Search for the cell housing the specified text and yield its (x, y) center coordinate. 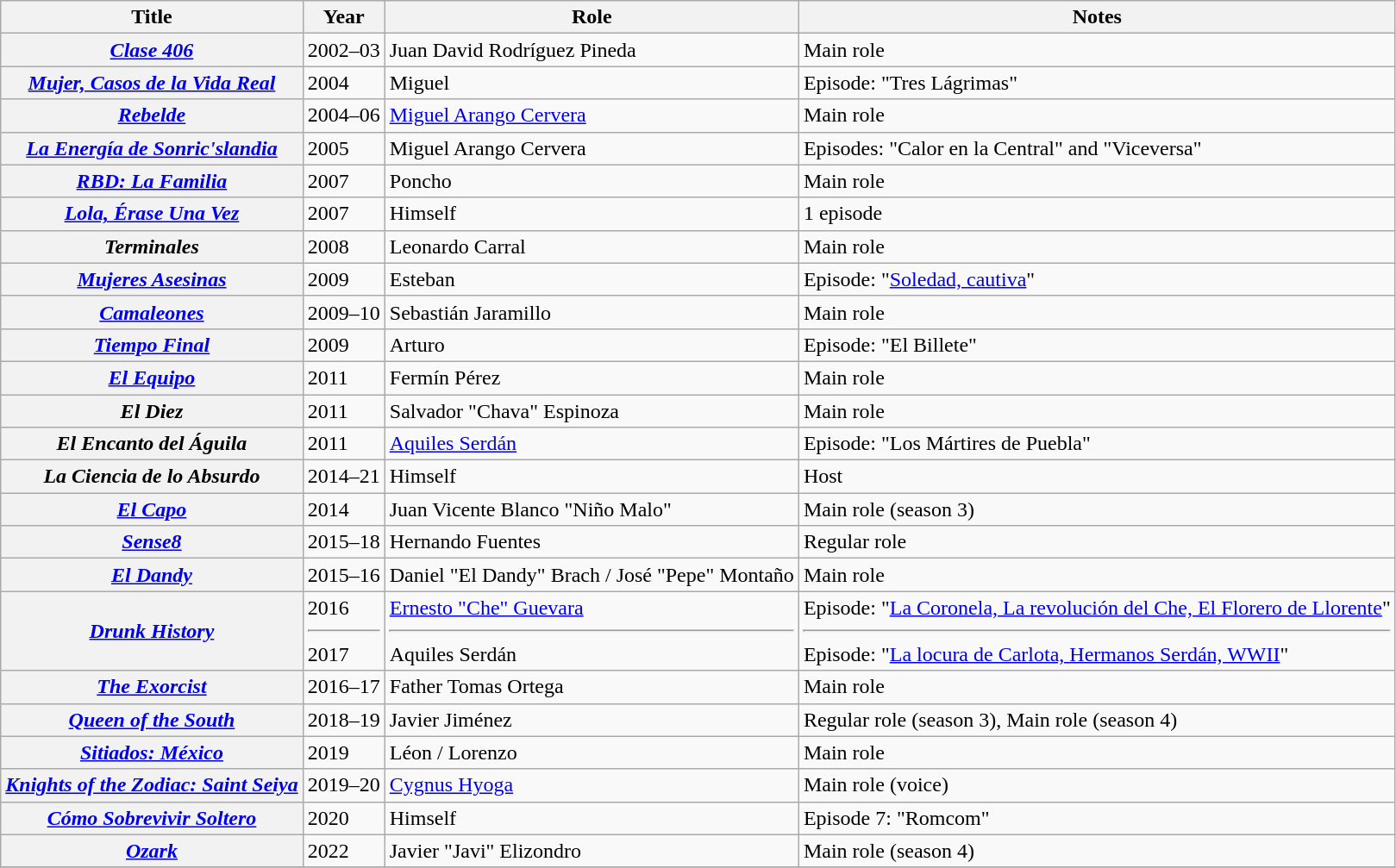
Episode: "La Coronela, La revolución del Che, El Florero de Llorente"Episode: "La locura de Carlota, Hermanos Serdán, WWII" (1097, 631)
Episode: "Soledad, cautiva" (1097, 279)
Aquiles Serdán (592, 444)
2014–21 (343, 477)
Ernesto "Che" GuevaraAquiles Serdán (592, 631)
2022 (343, 851)
Sitiados: México (152, 752)
2019–20 (343, 785)
Juan Vicente Blanco "Niño Malo" (592, 509)
Esteban (592, 279)
Regular role (season 3), Main role (season 4) (1097, 720)
Episode: "El Billete" (1097, 345)
2009–10 (343, 312)
Rebelde (152, 116)
Sense8 (152, 542)
El Capo (152, 509)
Hernando Fuentes (592, 542)
Title (152, 17)
Salvador "Chava" Espinoza (592, 411)
Léon / Lorenzo (592, 752)
Ozark (152, 851)
1 episode (1097, 214)
Javier "Javi" Elizondro (592, 851)
Role (592, 17)
Episode: "Tres Lágrimas" (1097, 83)
El Equipo (152, 378)
Miguel (592, 83)
Main role (season 3) (1097, 509)
2020 (343, 818)
2015–18 (343, 542)
Juan David Rodríguez Pineda (592, 50)
Mujeres Asesinas (152, 279)
La Energía de Sonric'slandia (152, 148)
2005 (343, 148)
Episode 7: "Romcom" (1097, 818)
Main role (voice) (1097, 785)
The Exorcist (152, 687)
2016–17 (343, 687)
Cómo Sobrevivir Soltero (152, 818)
Camaleones (152, 312)
Episode: "Los Mártires de Puebla" (1097, 444)
Terminales (152, 247)
El Diez (152, 411)
2015–16 (343, 575)
2018–19 (343, 720)
Episodes: "Calor en la Central" and "Viceversa" (1097, 148)
Regular role (1097, 542)
Cygnus Hyoga (592, 785)
2002–03 (343, 50)
2004–06 (343, 116)
Sebastián Jaramillo (592, 312)
Tiempo Final (152, 345)
Notes (1097, 17)
Leonardo Carral (592, 247)
El Encanto del Águila (152, 444)
Drunk History (152, 631)
La Ciencia de lo Absurdo (152, 477)
Host (1097, 477)
Queen of the South (152, 720)
Arturo (592, 345)
Year (343, 17)
2004 (343, 83)
Knights of the Zodiac: Saint Seiya (152, 785)
El Dandy (152, 575)
Mujer, Casos de la Vida Real (152, 83)
2019 (343, 752)
Clase 406 (152, 50)
Fermín Pérez (592, 378)
20162017 (343, 631)
Daniel "El Dandy" Brach / José "Pepe" Montaño (592, 575)
Poncho (592, 181)
Main role (season 4) (1097, 851)
Lola, Érase Una Vez (152, 214)
Javier Jiménez (592, 720)
RBD: La Familia (152, 181)
2014 (343, 509)
Father Tomas Ortega (592, 687)
2008 (343, 247)
